Pinpoint the cell where the given text exists, returning its [x, y] midpoint coordinate. 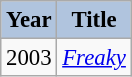
Year [29, 20]
Title [94, 20]
2003 [29, 58]
Freaky [94, 58]
